Identify which cell holds the provided text, then report its [x, y] central coordinate. 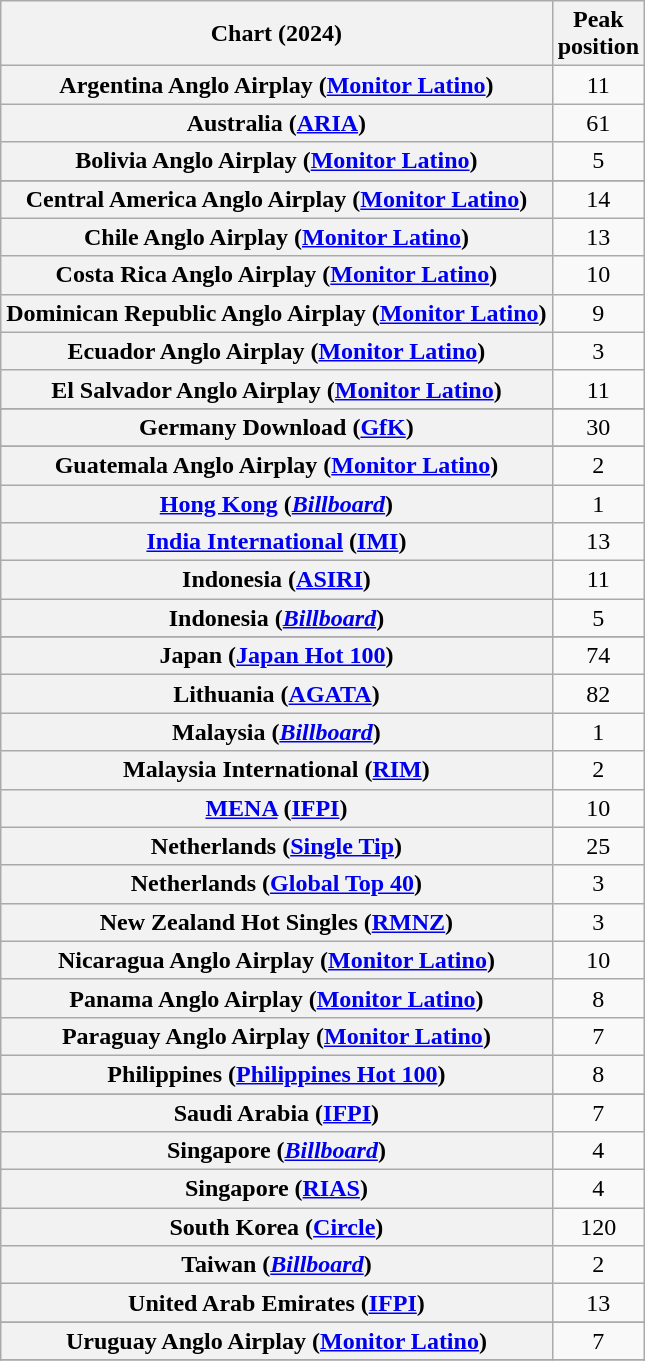
Indonesia (Billboard) [276, 618]
Malaysia (Billboard) [276, 732]
74 [598, 656]
Guatemala Anglo Airplay (Monitor Latino) [276, 465]
Australia (ARIA) [276, 123]
Panama Anglo Airplay (Monitor Latino) [276, 998]
Chart (2024) [276, 34]
Chile Anglo Airplay (Monitor Latino) [276, 237]
30 [598, 427]
Lithuania (AGATA) [276, 694]
Costa Rica Anglo Airplay (Monitor Latino) [276, 275]
61 [598, 123]
Bolivia Anglo Airplay (Monitor Latino) [276, 161]
25 [598, 846]
South Korea (Circle) [276, 1227]
Uruguay Anglo Airplay (Monitor Latino) [276, 1341]
Nicaragua Anglo Airplay (Monitor Latino) [276, 960]
Paraguay Anglo Airplay (Monitor Latino) [276, 1036]
El Salvador Anglo Airplay (Monitor Latino) [276, 389]
Japan (Japan Hot 100) [276, 656]
Netherlands (Single Tip) [276, 846]
Singapore (Billboard) [276, 1151]
Germany Download (GfK) [276, 427]
Philippines (Philippines Hot 100) [276, 1074]
120 [598, 1227]
Argentina Anglo Airplay (Monitor Latino) [276, 85]
United Arab Emirates (IFPI) [276, 1303]
Taiwan (Billboard) [276, 1265]
Dominican Republic Anglo Airplay (Monitor Latino) [276, 313]
MENA (IFPI) [276, 808]
Saudi Arabia (IFPI) [276, 1113]
Central America Anglo Airplay (Monitor Latino) [276, 199]
New Zealand Hot Singles (RMNZ) [276, 922]
Malaysia International (RIM) [276, 770]
Netherlands (Global Top 40) [276, 884]
Indonesia (ASIRI) [276, 580]
9 [598, 313]
14 [598, 199]
Peakposition [598, 34]
82 [598, 694]
Singapore (RIAS) [276, 1189]
Ecuador Anglo Airplay (Monitor Latino) [276, 351]
India International (IMI) [276, 542]
Hong Kong (Billboard) [276, 503]
